Detect which cell encompasses the target text, then output its (X, Y) center coordinate. 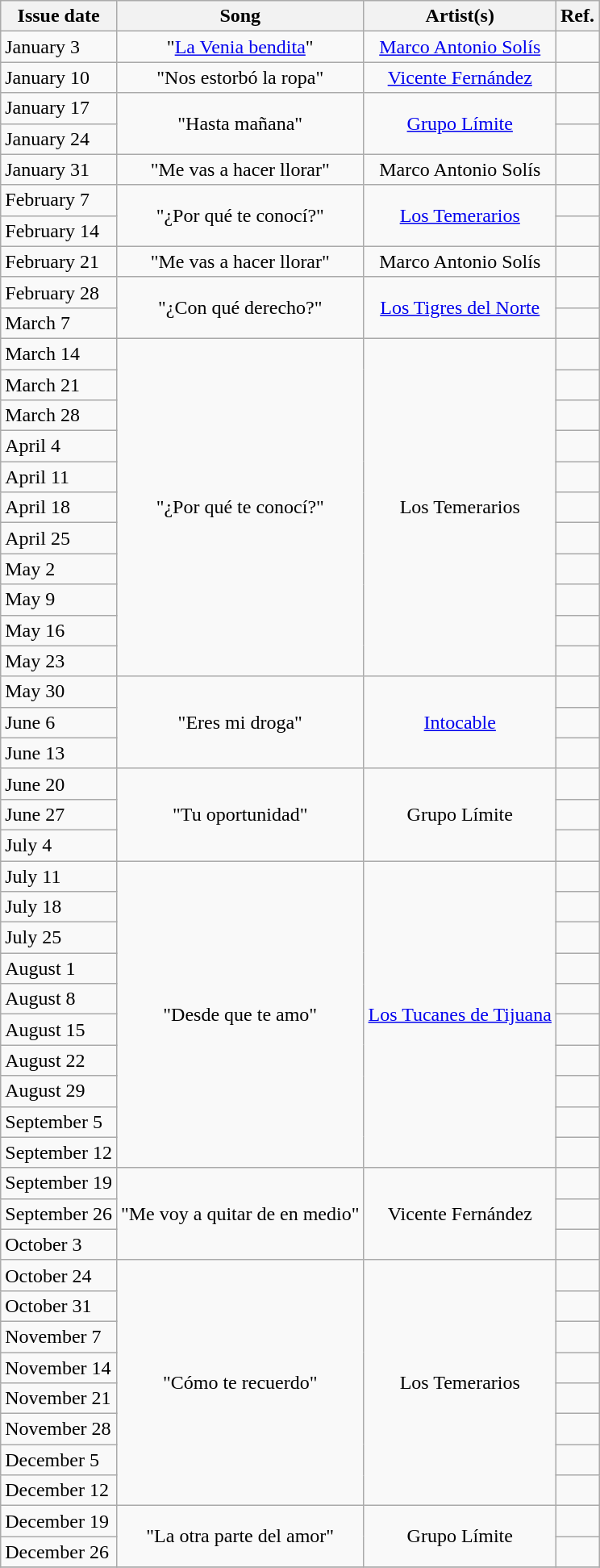
January 17 (59, 108)
August 29 (59, 1091)
May 23 (59, 661)
January 3 (59, 47)
November 7 (59, 1336)
November 28 (59, 1429)
March 7 (59, 323)
February 28 (59, 292)
July 25 (59, 938)
Artist(s) (460, 16)
March 14 (59, 353)
June 20 (59, 784)
January 24 (59, 139)
May 9 (59, 600)
September 5 (59, 1122)
Song (240, 16)
"Me voy a quitar de en medio" (240, 1214)
"Tu oportunidad" (240, 814)
September 12 (59, 1152)
Issue date (59, 16)
May 16 (59, 630)
"Eres mi droga" (240, 722)
"La Venia bendita" (240, 47)
January 10 (59, 77)
June 6 (59, 722)
February 14 (59, 231)
December 19 (59, 1521)
"La otra parte del amor" (240, 1537)
December 26 (59, 1552)
October 31 (59, 1306)
December 12 (59, 1491)
January 31 (59, 169)
February 7 (59, 200)
July 4 (59, 845)
March 28 (59, 416)
September 26 (59, 1214)
Ref. (577, 16)
April 18 (59, 508)
August 22 (59, 1060)
"Nos estorbó la ropa" (240, 77)
June 27 (59, 814)
October 3 (59, 1244)
August 8 (59, 999)
June 13 (59, 753)
July 11 (59, 876)
"Cómo te recuerdo" (240, 1382)
December 5 (59, 1460)
April 4 (59, 446)
"Hasta mañana" (240, 123)
Intocable (460, 722)
August 1 (59, 968)
October 24 (59, 1275)
May 2 (59, 569)
August 15 (59, 1030)
November 21 (59, 1399)
July 18 (59, 907)
February 21 (59, 261)
April 11 (59, 477)
September 19 (59, 1183)
"¿Con qué derecho?" (240, 307)
May 30 (59, 692)
"Desde que te amo" (240, 1014)
April 25 (59, 538)
November 14 (59, 1368)
Los Tigres del Norte (460, 307)
Los Tucanes de Tijuana (460, 1014)
March 21 (59, 385)
